For the text-containing cell, return its midpoint in [x, y] coordinate format. 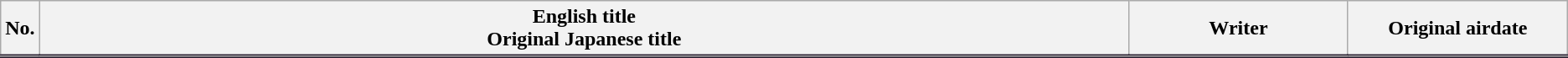
English title Original Japanese title [584, 29]
Original airdate [1457, 29]
No. [20, 29]
Writer [1239, 29]
